Search for the cell housing the specified text and yield its (X, Y) center coordinate. 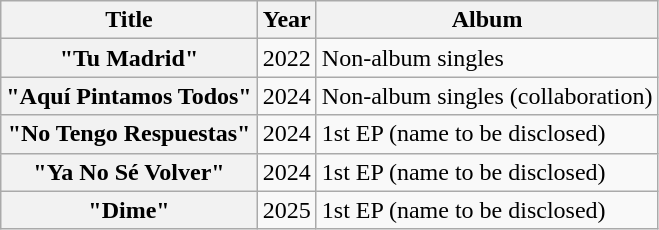
Year (286, 20)
"No Tengo Respuestas" (129, 134)
Title (129, 20)
2025 (286, 210)
Album (487, 20)
2022 (286, 58)
Non-album singles (collaboration) (487, 96)
"Aquí Pintamos Todos" (129, 96)
"Ya No Sé Volver" (129, 172)
Non-album singles (487, 58)
"Dime" (129, 210)
"Tu Madrid" (129, 58)
